For the text-containing cell, return its midpoint in [X, Y] coordinate format. 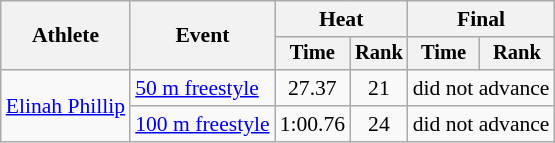
21 [379, 88]
24 [379, 124]
Final [482, 19]
Event [202, 36]
Heat [342, 19]
Elinah Phillip [66, 106]
1:00.76 [312, 124]
27.37 [312, 88]
Athlete [66, 36]
50 m freestyle [202, 88]
100 m freestyle [202, 124]
